Detect which cell encompasses the target text, then output its (X, Y) center coordinate. 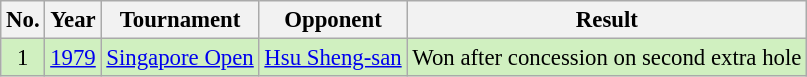
1979 (73, 58)
1 (23, 58)
Result (607, 20)
Opponent (333, 20)
Won after concession on second extra hole (607, 58)
Hsu Sheng-san (333, 58)
Tournament (180, 20)
Year (73, 20)
No. (23, 20)
Singapore Open (180, 58)
